Return the (X, Y) coordinate for the center point of the cell that contains the specified text.  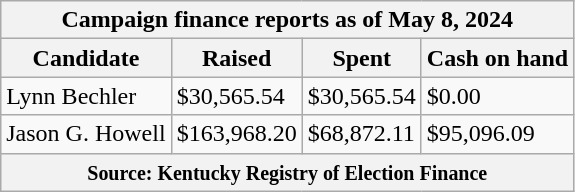
Campaign finance reports as of May 8, 2024 (288, 20)
Spent (362, 58)
Jason G. Howell (86, 134)
Candidate (86, 58)
Cash on hand (497, 58)
Source: Kentucky Registry of Election Finance (288, 172)
$163,968.20 (236, 134)
$0.00 (497, 96)
$68,872.11 (362, 134)
Raised (236, 58)
Lynn Bechler (86, 96)
$95,096.09 (497, 134)
